Determine the (X, Y) coordinate at the center of the cell enclosing the given text.  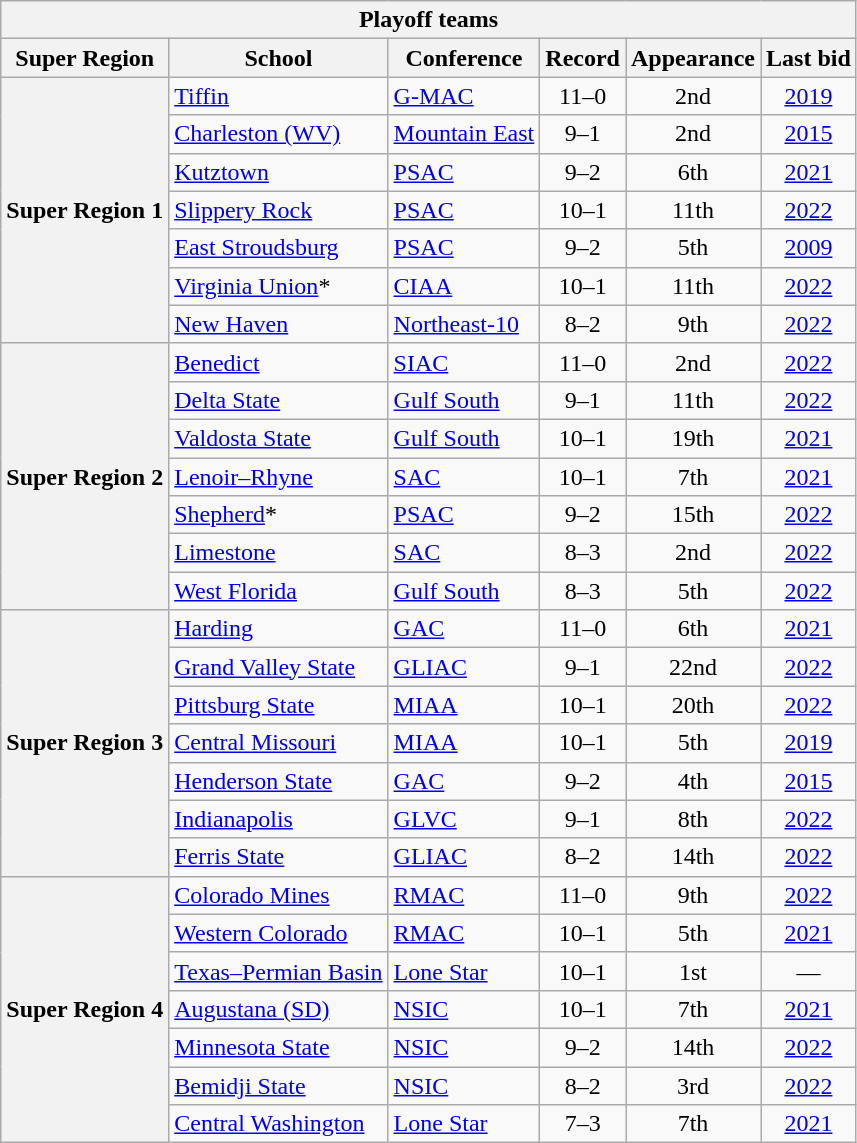
Pittsburg State (278, 705)
Bemidji State (278, 1085)
Last bid (809, 58)
Record (583, 58)
West Florida (278, 591)
Henderson State (278, 781)
Colorado Mines (278, 895)
2009 (809, 248)
Virginia Union* (278, 286)
— (809, 971)
20th (694, 705)
4th (694, 781)
Texas–Permian Basin (278, 971)
1st (694, 971)
Super Region 2 (85, 476)
Tiffin (278, 96)
Super Region 4 (85, 1009)
Mountain East (464, 134)
Indianapolis (278, 819)
Limestone (278, 553)
GLVC (464, 819)
Lenoir–Rhyne (278, 477)
3rd (694, 1085)
Valdosta State (278, 438)
School (278, 58)
Charleston (WV) (278, 134)
Grand Valley State (278, 667)
Central Washington (278, 1124)
Slippery Rock (278, 210)
19th (694, 438)
Western Colorado (278, 933)
Northeast-10 (464, 324)
Appearance (694, 58)
Central Missouri (278, 743)
8th (694, 819)
22nd (694, 667)
15th (694, 515)
Ferris State (278, 857)
Super Region (85, 58)
Playoff teams (429, 20)
Super Region 3 (85, 743)
Conference (464, 58)
Minnesota State (278, 1047)
SIAC (464, 362)
Kutztown (278, 172)
Super Region 1 (85, 210)
Shepherd* (278, 515)
Augustana (SD) (278, 1009)
New Haven (278, 324)
CIAA (464, 286)
G-MAC (464, 96)
Delta State (278, 400)
Benedict (278, 362)
Harding (278, 629)
East Stroudsburg (278, 248)
7–3 (583, 1124)
